Find where the given text appears and provide that cell's center as (X, Y) coordinate. 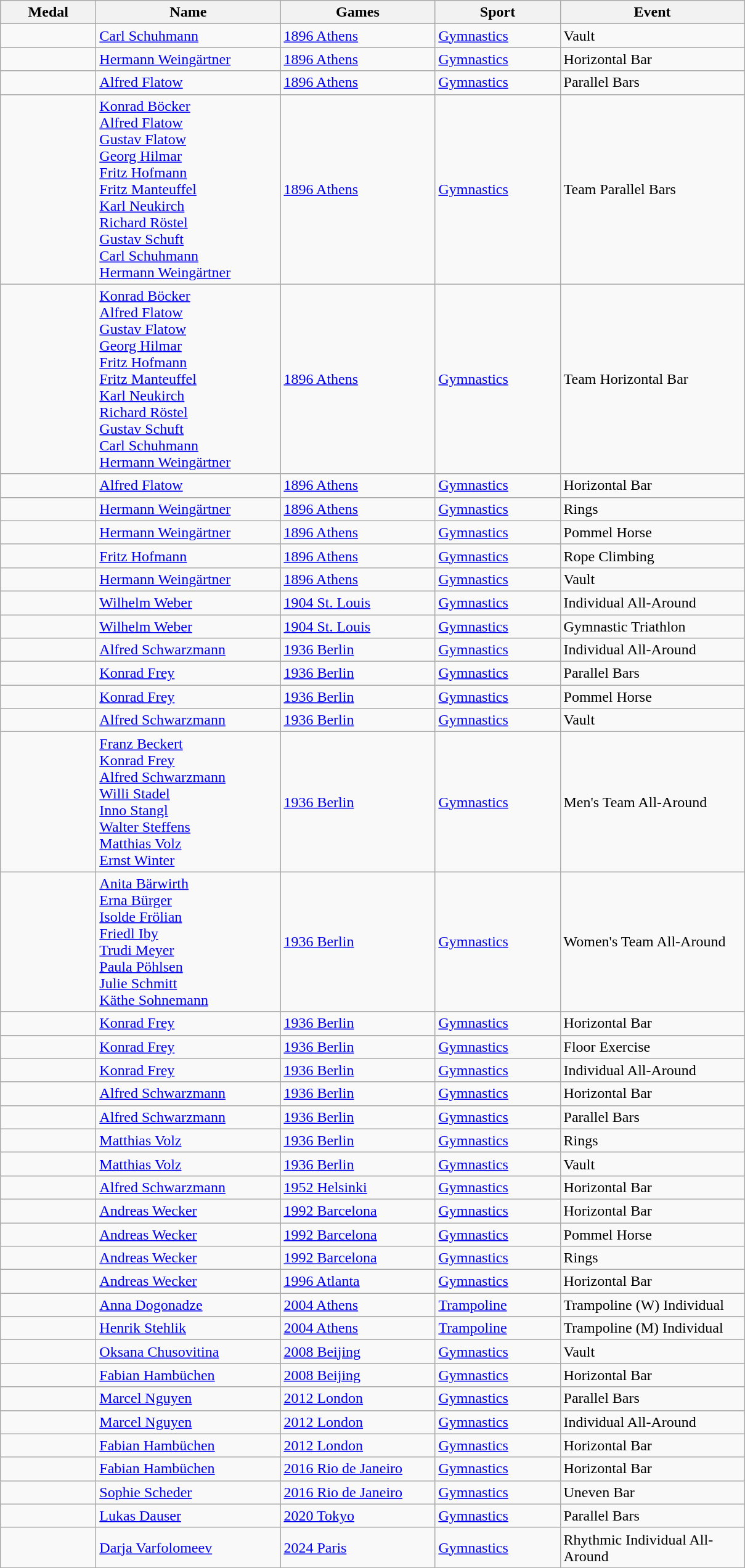
Lukas Dauser (189, 1516)
Anna Dogonadze (189, 1305)
Carl Schuhmann (189, 36)
Darja Varfolomeev (189, 1548)
Men's Team All-Around (652, 802)
Sport (498, 12)
2024 Paris (357, 1548)
1996 Atlanta (357, 1282)
Rhythmic Individual All-Around (652, 1548)
2020 Tokyo (357, 1516)
Floor Exercise (652, 1047)
Oksana Chusovitina (189, 1352)
Anita BärwirthErna BürgerIsolde FrölianFriedl IbyTrudi MeyerPaula PöhlsenJulie SchmittKäthe Sohnemann (189, 941)
1952 Helsinki (357, 1187)
Gymnastic Triathlon (652, 627)
Trampoline (M) Individual (652, 1328)
Games (357, 12)
Trampoline (W) Individual (652, 1305)
Team Parallel Bars (652, 189)
Team Horizontal Bar (652, 379)
Henrik Stehlik (189, 1328)
Fritz Hofmann (189, 556)
Uneven Bar (652, 1492)
Rope Climbing (652, 556)
Franz BeckertKonrad FreyAlfred SchwarzmannWilli StadelInno StanglWalter SteffensMatthias VolzErnst Winter (189, 802)
Name (189, 12)
Sophie Scheder (189, 1492)
Event (652, 12)
Medal (48, 12)
Women's Team All-Around (652, 941)
